Identify which cell holds the provided text, then report its [X, Y] central coordinate. 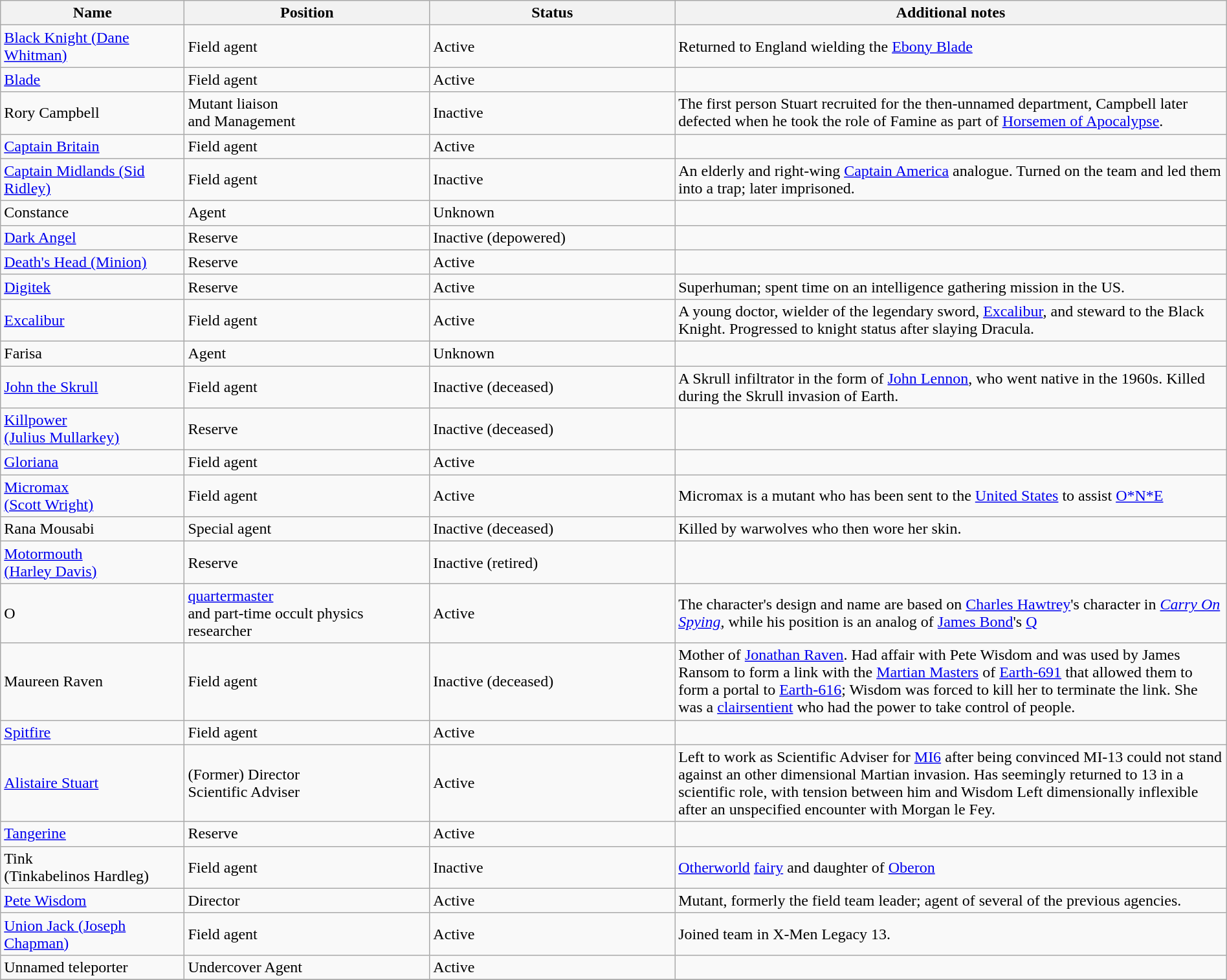
John the Skrull [93, 387]
Inactive (retired) [553, 563]
Maureen Raven [93, 682]
Rory Campbell [93, 113]
Excalibur [93, 320]
Joined team in X-Men Legacy 13. [951, 934]
Mutant, formerly the field team leader; agent of several of the previous agencies. [951, 900]
Status [553, 13]
Captain Britain [93, 146]
Killed by warwolves who then wore her skin. [951, 529]
Rana Mousabi [93, 529]
Name [93, 13]
Inactive (depowered) [553, 237]
quartermasterand part-time occult physics researcher [307, 613]
Captain Midlands (Sid Ridley) [93, 180]
Position [307, 13]
Tink(Tinkabelinos Hardleg) [93, 867]
Death's Head (Minion) [93, 262]
Mutant liaisonand Management [307, 113]
Constance [93, 213]
Director [307, 900]
Special agent [307, 529]
An elderly and right-wing Captain America analogue. Turned on the team and led them into a trap; later imprisoned. [951, 180]
A Skrull infiltrator in the form of John Lennon, who went native in the 1960s. Killed during the Skrull invasion of Earth. [951, 387]
Killpower(Julius Mullarkey) [93, 430]
Blade [93, 80]
Superhuman; spent time on an intelligence gathering mission in the US. [951, 287]
A young doctor, wielder of the legendary sword, Excalibur, and steward to the Black Knight. Progressed to knight status after slaying Dracula. [951, 320]
Gloriana [93, 463]
Micromax is a mutant who has been sent to the United States to assist O*N*E [951, 495]
Micromax(Scott Wright) [93, 495]
Tangerine [93, 834]
(Former) DirectorScientific Adviser [307, 783]
Unnamed teleporter [93, 967]
O [93, 613]
Pete Wisdom [93, 900]
The character's design and name are based on Charles Hawtrey's character in Carry On Spying, while his position is an analog of James Bond's Q [951, 613]
Additional notes [951, 13]
Otherworld fairy and daughter of Oberon [951, 867]
Union Jack (Joseph Chapman) [93, 934]
Spitfire [93, 732]
Returned to England wielding the Ebony Blade [951, 47]
Alistaire Stuart [93, 783]
Digitek [93, 287]
Farisa [93, 353]
Black Knight (Dane Whitman) [93, 47]
Dark Angel [93, 237]
Undercover Agent [307, 967]
Motormouth(Harley Davis) [93, 563]
